Locate the cell with the specified text and output its [x, y] center coordinate. 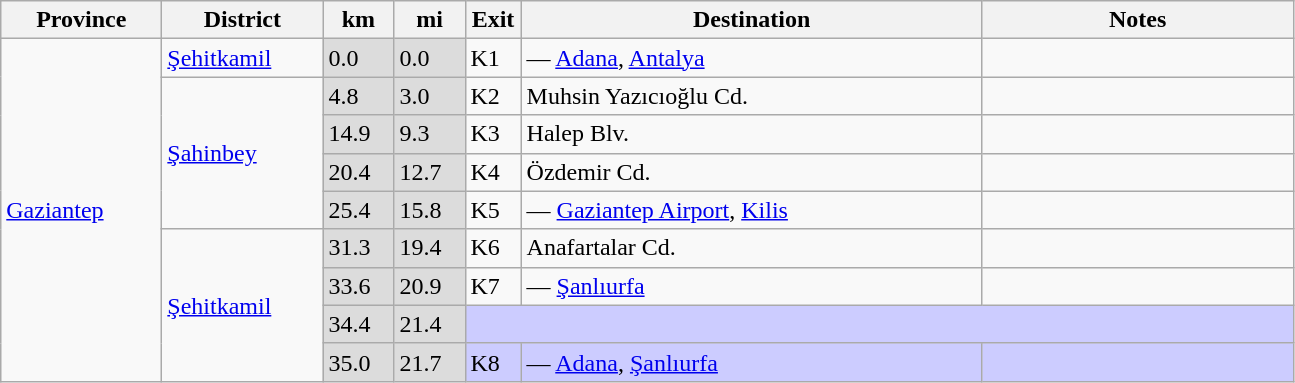
12.7 [430, 172]
15.8 [430, 210]
District [242, 20]
— Adana, Şanlıurfa [752, 362]
9.3 [430, 134]
21.4 [430, 324]
K5 [493, 210]
mi [430, 20]
34.4 [358, 324]
K8 [493, 362]
K3 [493, 134]
Notes [1138, 20]
K2 [493, 96]
25.4 [358, 210]
Anafartalar Cd. [752, 248]
Muhsin Yazıcıoğlu Cd. [752, 96]
Exit [493, 20]
14.9 [358, 134]
km [358, 20]
— Gaziantep Airport, Kilis [752, 210]
Şahinbey [242, 153]
3.0 [430, 96]
35.0 [358, 362]
19.4 [430, 248]
Province [82, 20]
20.4 [358, 172]
31.3 [358, 248]
33.6 [358, 286]
Gaziantep [82, 210]
— Şanlıurfa [752, 286]
Destination [752, 20]
— Adana, Antalya [752, 58]
20.9 [430, 286]
4.8 [358, 96]
K6 [493, 248]
Halep Blv. [752, 134]
K7 [493, 286]
K4 [493, 172]
21.7 [430, 362]
K1 [493, 58]
Özdemir Cd. [752, 172]
